From the cell containing the given text, extract its center point as (x, y) coordinate. 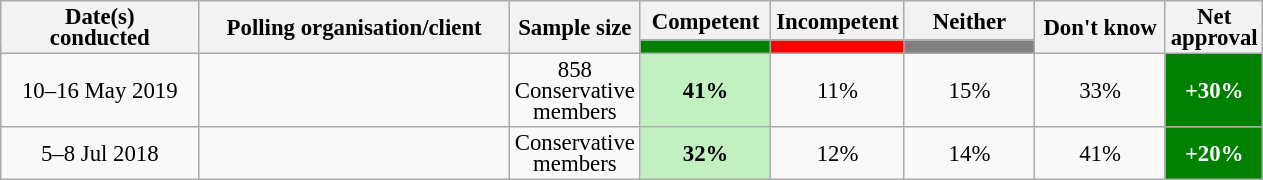
+20% (1214, 154)
10–16 May 2019 (100, 91)
Incompetent (838, 20)
14% (970, 154)
Date(s)conducted (100, 28)
32% (706, 154)
Polling organisation/client (354, 28)
Don't know (1100, 28)
858 Conservative members (574, 91)
15% (970, 91)
+30% (1214, 91)
Competent (706, 20)
Conservative members (574, 154)
11% (838, 91)
5–8 Jul 2018 (100, 154)
33% (1100, 91)
Sample size (574, 28)
Net approval (1214, 28)
12% (838, 154)
Neither (970, 20)
